Capture the cell that displays the provided text and extract its (x, y) central coordinate. 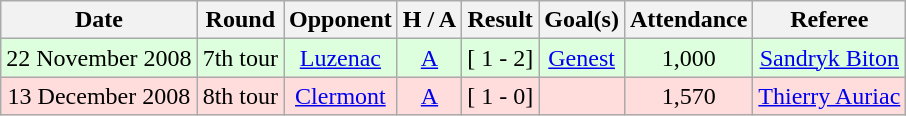
13 December 2008 (99, 96)
Opponent (341, 20)
Luzenac (341, 58)
1,570 (688, 96)
Thierry Auriac (830, 96)
7th tour (240, 58)
Referee (830, 20)
Sandryk Biton (830, 58)
Goal(s) (582, 20)
[ 1 - 0] (500, 96)
Clermont (341, 96)
H / A (429, 20)
Result (500, 20)
Genest (582, 58)
1,000 (688, 58)
[ 1 - 2] (500, 58)
Round (240, 20)
22 November 2008 (99, 58)
8th tour (240, 96)
Attendance (688, 20)
Date (99, 20)
